Search for the cell housing the specified text and yield its [x, y] center coordinate. 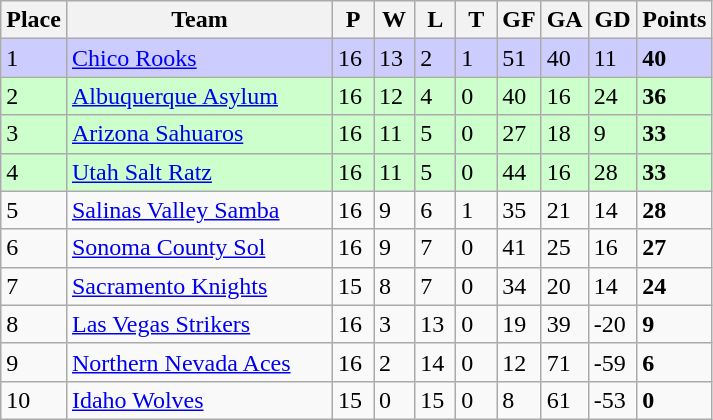
Northern Nevada Aces [199, 362]
20 [564, 286]
35 [519, 210]
Chico Rooks [199, 58]
Team [199, 20]
Sacramento Knights [199, 286]
Points [674, 20]
18 [564, 134]
Albuquerque Asylum [199, 96]
61 [564, 400]
19 [519, 324]
GD [612, 20]
44 [519, 172]
51 [519, 58]
21 [564, 210]
T [476, 20]
-53 [612, 400]
L [436, 20]
39 [564, 324]
Sonoma County Sol [199, 248]
-59 [612, 362]
Place [34, 20]
Idaho Wolves [199, 400]
-20 [612, 324]
41 [519, 248]
10 [34, 400]
36 [674, 96]
Las Vegas Strikers [199, 324]
34 [519, 286]
Salinas Valley Samba [199, 210]
GA [564, 20]
Arizona Sahuaros [199, 134]
71 [564, 362]
P [354, 20]
25 [564, 248]
GF [519, 20]
W [394, 20]
Utah Salt Ratz [199, 172]
